Detect which cell encompasses the target text, then output its (x, y) center coordinate. 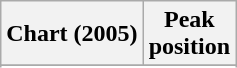
Peakposition (189, 34)
Chart (2005) (72, 34)
